Output the (X, Y) coordinate of the center of the cell containing the given text.  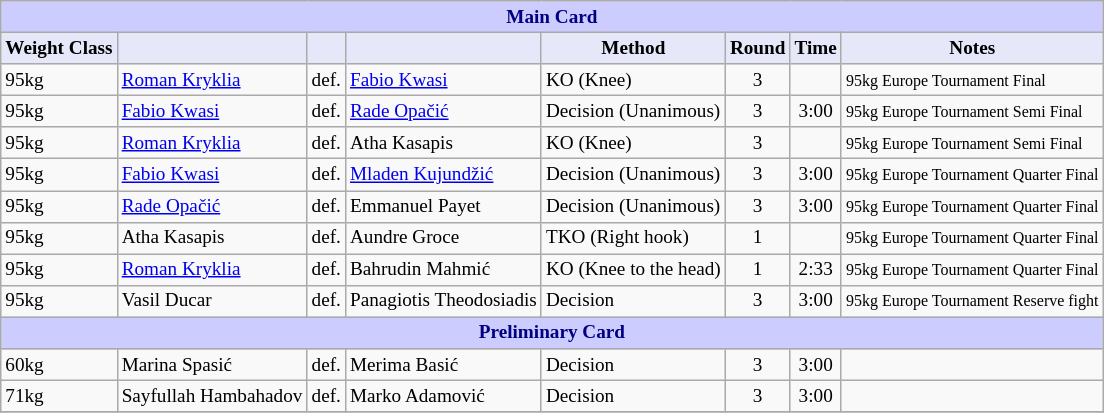
95kg Europe Tournament Final (972, 80)
Weight Class (59, 48)
KO (Knee to the head) (633, 270)
Main Card (552, 17)
60kg (59, 365)
Sayfullah Hambahadov (212, 396)
Vasil Ducar (212, 301)
Marko Adamović (443, 396)
Notes (972, 48)
TKO (Right hook) (633, 238)
Method (633, 48)
Aundre Groce (443, 238)
Bahrudin Mahmić (443, 270)
95kg Europe Tournament Reserve fight (972, 301)
2:33 (816, 270)
71kg (59, 396)
Emmanuel Payet (443, 206)
Marina Spasić (212, 365)
Time (816, 48)
Merima Basić (443, 365)
Mladen Kujundžić (443, 175)
Preliminary Card (552, 333)
Round (758, 48)
Panagiotis Theodosiadis (443, 301)
